Extract the [X, Y] coordinate from the center of the cell holding the provided text.  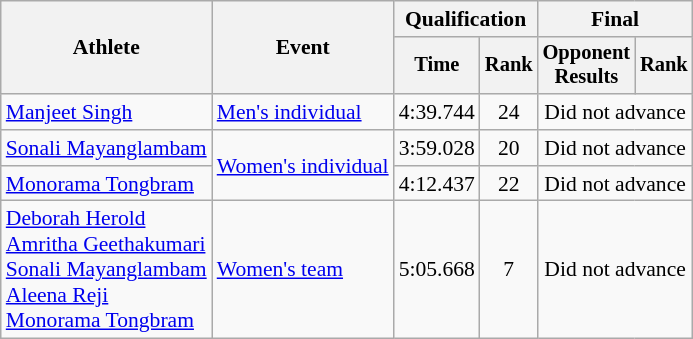
Sonali Mayanglambam [106, 148]
Deborah HeroldAmritha GeethakumariSonali MayanglambamAleena RejiMonorama Tongbram [106, 270]
4:39.744 [437, 112]
Qualification [466, 19]
Women's individual [303, 166]
7 [509, 270]
5:05.668 [437, 270]
Athlete [106, 48]
Men's individual [303, 112]
Time [437, 66]
22 [509, 184]
3:59.028 [437, 148]
Monorama Tongbram [106, 184]
OpponentResults [586, 66]
24 [509, 112]
Manjeet Singh [106, 112]
Event [303, 48]
Women's team [303, 270]
Final [616, 19]
20 [509, 148]
4:12.437 [437, 184]
